From the cell containing the given text, extract its center point as (x, y) coordinate. 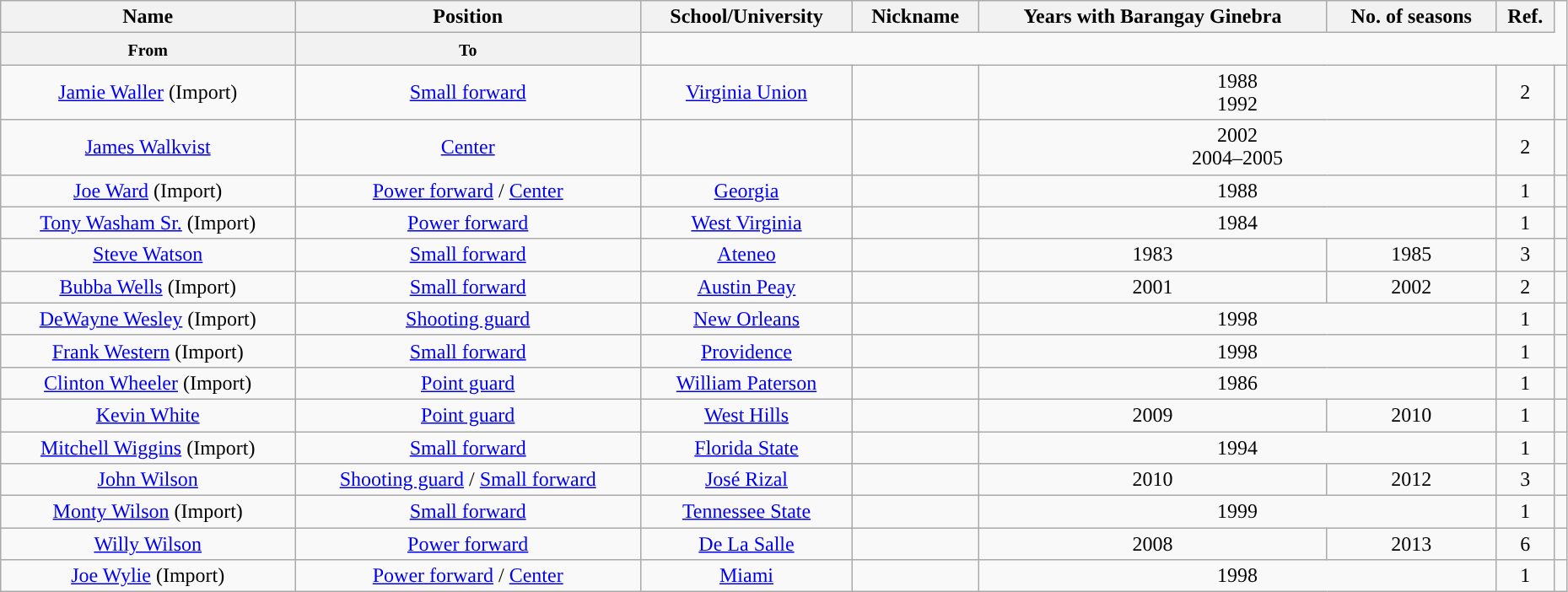
DeWayne Wesley (Import) (148, 319)
Georgia (746, 191)
John Wilson (148, 480)
1988 (1237, 191)
Ref. (1525, 17)
Miami (746, 576)
Position (468, 17)
20022004–2005 (1237, 147)
West Virginia (746, 223)
Nickname (915, 17)
Center (468, 147)
William Paterson (746, 383)
Clinton Wheeler (Import) (148, 383)
2008 (1152, 544)
2001 (1152, 287)
1994 (1237, 448)
Name (148, 17)
West Hills (746, 415)
Steve Watson (148, 255)
José Rizal (746, 480)
Jamie Waller (Import) (148, 93)
Tony Washam Sr. (Import) (148, 223)
New Orleans (746, 319)
Kevin White (148, 415)
Willy Wilson (148, 544)
1999 (1237, 512)
1983 (1152, 255)
19881992 (1237, 93)
Shooting guard (468, 319)
Monty Wilson (Import) (148, 512)
6 (1525, 544)
1986 (1237, 383)
2013 (1412, 544)
Ateneo (746, 255)
De La Salle (746, 544)
Tennessee State (746, 512)
2009 (1152, 415)
Shooting guard / Small forward (468, 480)
Virginia Union (746, 93)
No. of seasons (1412, 17)
1985 (1412, 255)
Florida State (746, 448)
James Walkvist (148, 147)
Mitchell Wiggins (Import) (148, 448)
School/University (746, 17)
From (148, 49)
Providence (746, 351)
Joe Wylie (Import) (148, 576)
Joe Ward (Import) (148, 191)
Austin Peay (746, 287)
2002 (1412, 287)
1984 (1237, 223)
To (468, 49)
Bubba Wells (Import) (148, 287)
Years with Barangay Ginebra (1152, 17)
2012 (1412, 480)
Frank Western (Import) (148, 351)
